Provide the (X, Y) coordinate of the cell's center where the given text is located.  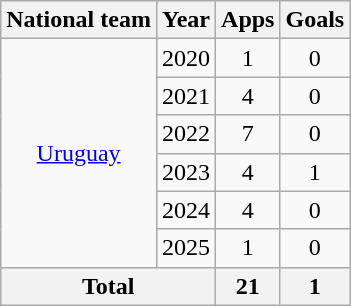
Apps (248, 20)
2021 (186, 96)
2024 (186, 210)
Uruguay (79, 153)
2025 (186, 248)
21 (248, 286)
2023 (186, 172)
National team (79, 20)
7 (248, 134)
2022 (186, 134)
Total (108, 286)
2020 (186, 58)
Year (186, 20)
Goals (315, 20)
